Determine the (X, Y) coordinate at the center of the cell enclosing the given text.  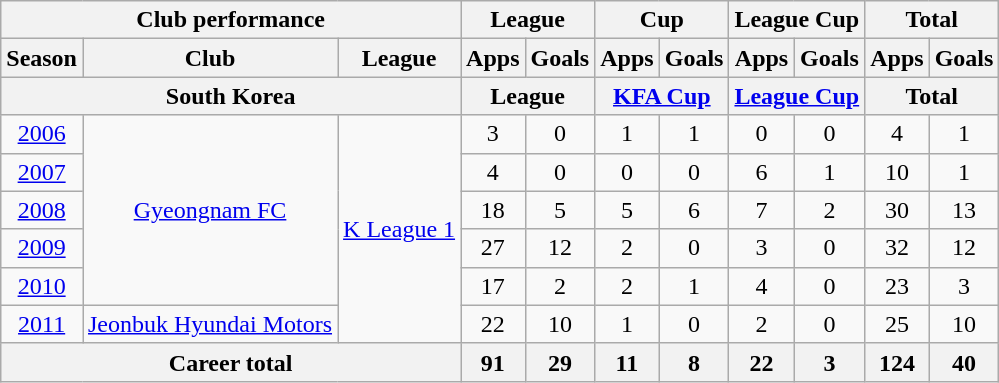
2008 (42, 210)
Jeonbuk Hyundai Motors (210, 324)
23 (897, 286)
K League 1 (400, 229)
25 (897, 324)
Club performance (231, 20)
Season (42, 58)
30 (897, 210)
7 (762, 210)
13 (964, 210)
Cup (662, 20)
KFA Cup (662, 96)
South Korea (231, 96)
32 (897, 248)
124 (897, 362)
17 (493, 286)
2007 (42, 172)
Career total (231, 362)
2010 (42, 286)
40 (964, 362)
27 (493, 248)
29 (560, 362)
91 (493, 362)
2009 (42, 248)
18 (493, 210)
2006 (42, 134)
2011 (42, 324)
11 (627, 362)
8 (694, 362)
Club (210, 58)
Gyeongnam FC (210, 210)
